From the cell containing the given text, extract its center point as (X, Y) coordinate. 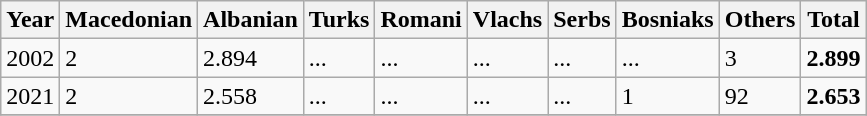
Serbs (582, 20)
Others (760, 20)
Macedonian (129, 20)
Total (834, 20)
92 (760, 96)
2.558 (251, 96)
Albanian (251, 20)
2002 (30, 58)
Vlachs (507, 20)
2.653 (834, 96)
Romani (421, 20)
3 (760, 58)
Bosniaks (668, 20)
Year (30, 20)
2021 (30, 96)
Turks (339, 20)
2.894 (251, 58)
1 (668, 96)
2.899 (834, 58)
